Scan for the cell matching the given text and deliver its (x, y) coordinate at center. 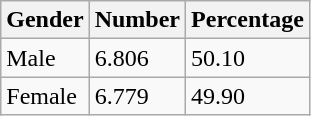
Number (137, 20)
49.90 (248, 96)
6.779 (137, 96)
Male (45, 58)
Female (45, 96)
Percentage (248, 20)
6.806 (137, 58)
50.10 (248, 58)
Gender (45, 20)
